Determine the (X, Y) coordinate at the center of the cell enclosing the given text.  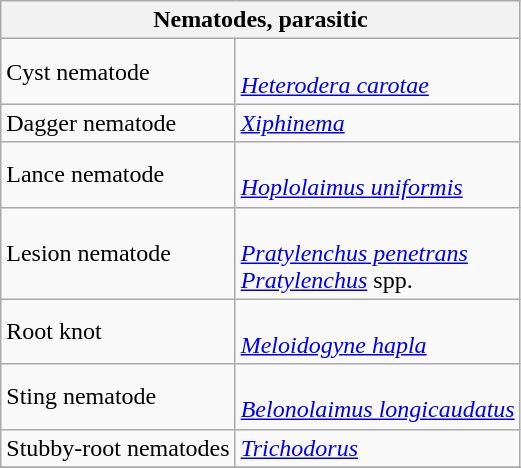
Dagger nematode (118, 123)
Nematodes, parasitic (260, 20)
Trichodorus (378, 448)
Meloidogyne hapla (378, 332)
Xiphinema (378, 123)
Hoplolaimus uniformis (378, 174)
Pratylenchus penetrans Pratylenchus spp. (378, 253)
Stubby-root nematodes (118, 448)
Heterodera carotae (378, 72)
Cyst nematode (118, 72)
Lance nematode (118, 174)
Belonolaimus longicaudatus (378, 396)
Sting nematode (118, 396)
Root knot (118, 332)
Lesion nematode (118, 253)
